Identify which cell holds the provided text, then report its [X, Y] central coordinate. 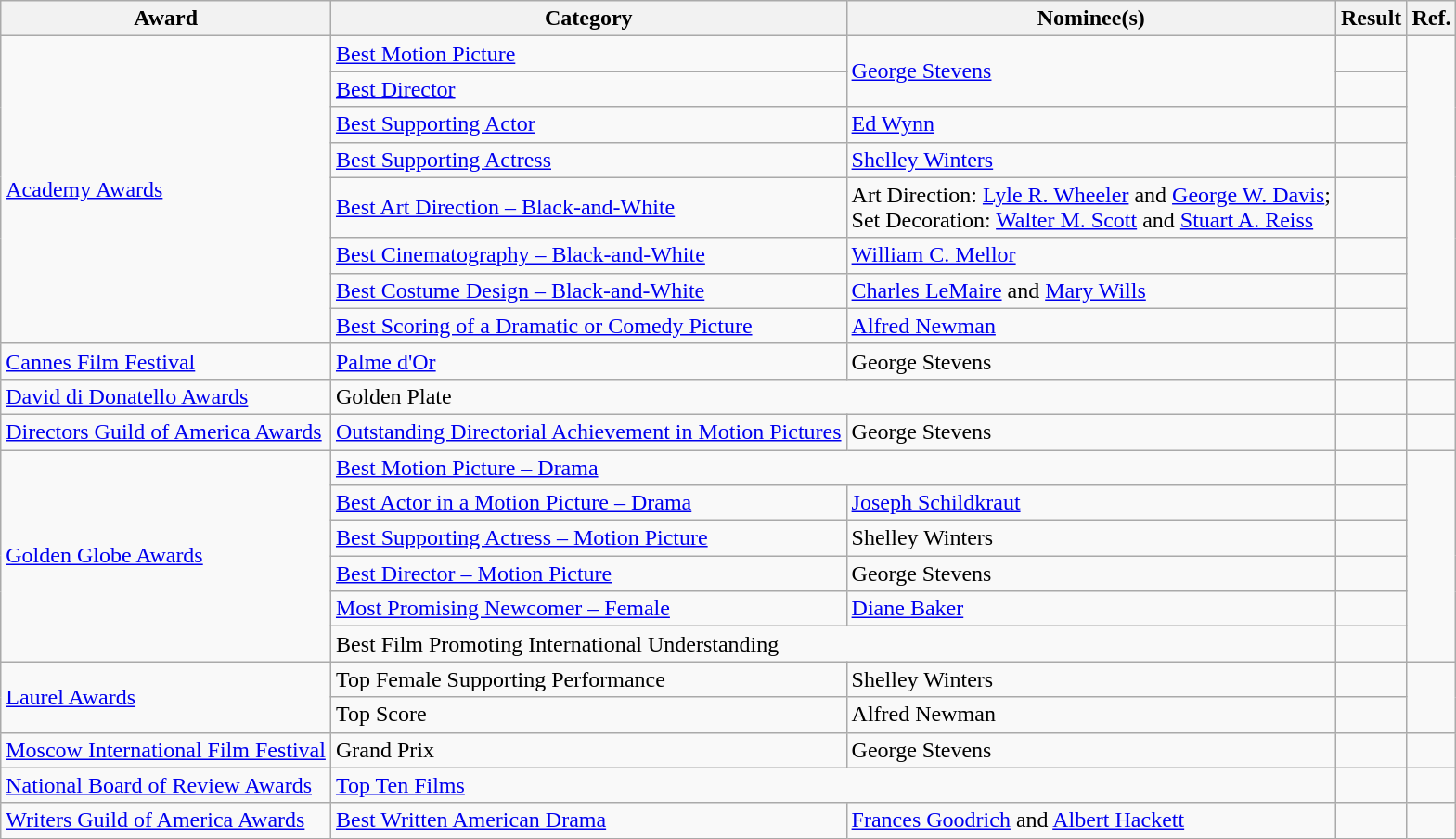
Academy Awards [166, 190]
Joseph Schildkraut [1091, 503]
Cannes Film Festival [166, 361]
Charles LeMaire and Mary Wills [1091, 290]
Frances Goodrich and Albert Hackett [1091, 820]
Ed Wynn [1091, 124]
Diane Baker [1091, 609]
Grand Prix [588, 750]
Best Director – Motion Picture [588, 574]
Ref. [1431, 19]
Golden Globe Awards [166, 555]
Laurel Awards [166, 697]
Best Supporting Actor [588, 124]
Most Promising Newcomer – Female [588, 609]
David di Donatello Awards [166, 396]
Top Ten Films [833, 785]
Best Film Promoting International Understanding [833, 644]
Best Director [588, 89]
Category [588, 19]
Best Scoring of a Dramatic or Comedy Picture [588, 326]
Result [1371, 19]
Best Written American Drama [588, 820]
William C. Mellor [1091, 255]
Best Supporting Actress [588, 160]
Best Supporting Actress – Motion Picture [588, 538]
Outstanding Directorial Achievement in Motion Pictures [588, 432]
Best Motion Picture [588, 54]
Best Actor in a Motion Picture – Drama [588, 503]
Nominee(s) [1091, 19]
Golden Plate [833, 396]
Writers Guild of America Awards [166, 820]
Moscow International Film Festival [166, 750]
Directors Guild of America Awards [166, 432]
Best Cinematography – Black-and-White [588, 255]
Top Score [588, 715]
National Board of Review Awards [166, 785]
Best Art Direction – Black-and-White [588, 208]
Best Costume Design – Black-and-White [588, 290]
Best Motion Picture – Drama [833, 467]
Art Direction: Lyle R. Wheeler and George W. Davis;Set Decoration: Walter M. Scott and Stuart A. Reiss [1091, 208]
Award [166, 19]
Top Female Supporting Performance [588, 679]
Palme d'Or [588, 361]
